Find where the given text appears and provide that cell's center as [X, Y] coordinate. 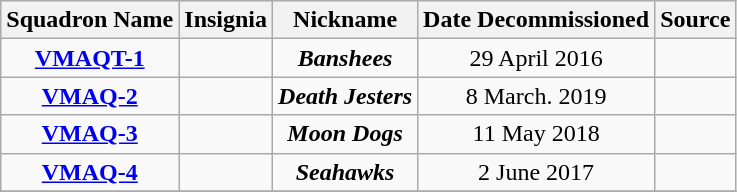
Banshees [346, 58]
2 June 2017 [536, 172]
29 April 2016 [536, 58]
Seahawks [346, 172]
Moon Dogs [346, 134]
11 May 2018 [536, 134]
8 March. 2019 [536, 96]
Squadron Name [90, 20]
VMAQ-2 [90, 96]
VMAQ-4 [90, 172]
Date Decommissioned [536, 20]
VMAQ-3 [90, 134]
Death Jesters [346, 96]
VMAQT-1 [90, 58]
Insignia [226, 20]
Nickname [346, 20]
Source [696, 20]
